Extract the [x, y] coordinate from the center of the cell holding the provided text.  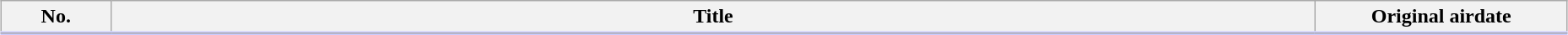
Title [713, 17]
No. [56, 17]
Original airdate [1441, 17]
